For the text-containing cell, return its midpoint in [x, y] coordinate format. 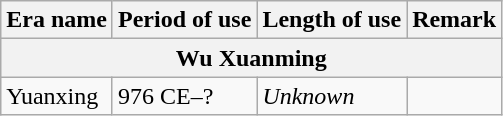
Era name [57, 20]
Yuanxing [57, 96]
Period of use [184, 20]
976 CE–? [184, 96]
Remark [454, 20]
Length of use [332, 20]
Unknown [332, 96]
Wu Xuanming [252, 58]
